Output the [X, Y] coordinate of the center of the cell containing the given text.  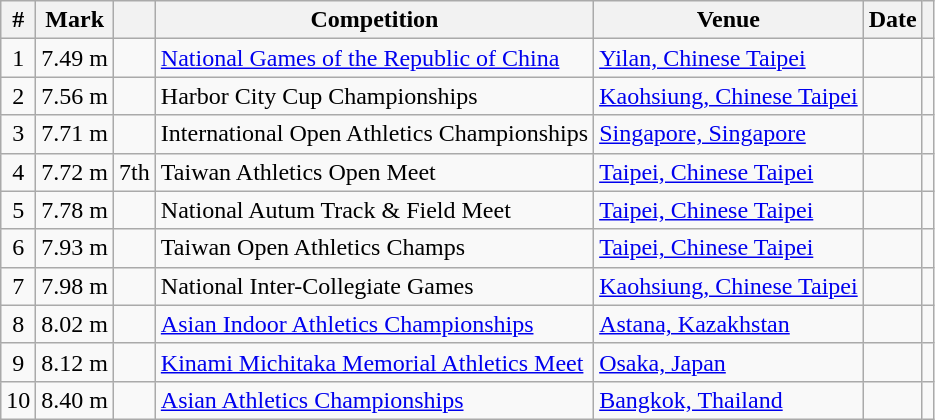
7.71 m [75, 134]
National Games of the Republic of China [374, 58]
Date [892, 20]
National Inter-Collegiate Games [374, 286]
7.72 m [75, 172]
2 [18, 96]
1 [18, 58]
8.02 m [75, 324]
Osaka, Japan [729, 362]
Mark [75, 20]
Venue [729, 20]
7.93 m [75, 248]
International Open Athletics Championships [374, 134]
7.78 m [75, 210]
8.40 m [75, 400]
5 [18, 210]
8.12 m [75, 362]
National Autum Track & Field Meet [374, 210]
7th [135, 172]
Yilan, Chinese Taipei [729, 58]
Singapore, Singapore [729, 134]
Kinami Michitaka Memorial Athletics Meet [374, 362]
7.49 m [75, 58]
Harbor City Cup Championships [374, 96]
7 [18, 286]
8 [18, 324]
Bangkok, Thailand [729, 400]
4 [18, 172]
Asian Athletics Championships [374, 400]
6 [18, 248]
10 [18, 400]
Competition [374, 20]
7.56 m [75, 96]
Taiwan Athletics Open Meet [374, 172]
Astana, Kazakhstan [729, 324]
3 [18, 134]
Asian Indoor Athletics Championships [374, 324]
9 [18, 362]
Taiwan Open Athletics Champs [374, 248]
7.98 m [75, 286]
# [18, 20]
